Output the (X, Y) coordinate of the center of the cell containing the given text.  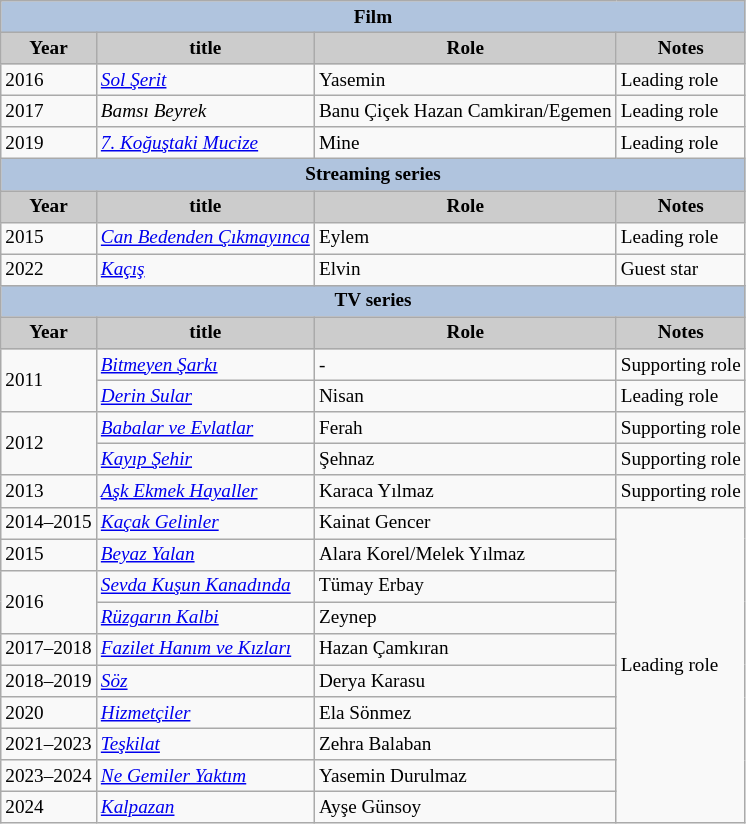
Hizmetçiler (205, 713)
2021–2023 (49, 744)
2017–2018 (49, 649)
Teşkilat (205, 744)
Eylem (465, 238)
Rüzgarın Kalbi (205, 618)
Derin Sular (205, 396)
Ne Gemiler Yaktım (205, 776)
Kainat Gencer (465, 523)
Yasemin (465, 80)
Ferah (465, 428)
Derya Karasu (465, 681)
Can Bedenden Çıkmayınca (205, 238)
Film (374, 17)
Kaçış (205, 270)
Söz (205, 681)
2020 (49, 713)
Fazilet Hanım ve Kızları (205, 649)
Hazan Çamkıran (465, 649)
2012 (49, 444)
Babalar ve Evlatlar (205, 428)
Şehnaz (465, 460)
2019 (49, 143)
2011 (49, 380)
Karaca Yılmaz (465, 491)
Mine (465, 143)
Nisan (465, 396)
- (465, 365)
7. Koğuştaki Mucize (205, 143)
2018–2019 (49, 681)
Kalpazan (205, 808)
Guest star (680, 270)
2014–2015 (49, 523)
2013 (49, 491)
Zehra Balaban (465, 744)
Yasemin Durulmaz (465, 776)
Bamsı Beyrek (205, 111)
2017 (49, 111)
Kaçak Gelinler (205, 523)
2023–2024 (49, 776)
Kayıp Şehir (205, 460)
TV series (374, 301)
Sol Şerit (205, 80)
Ayşe Günsoy (465, 808)
Alara Korel/Melek Yılmaz (465, 554)
Banu Çiçek Hazan Camkiran/Egemen (465, 111)
Ela Sönmez (465, 713)
Aşk Ekmek Hayaller (205, 491)
Bitmeyen Şarkı (205, 365)
Zeynep (465, 618)
Elvin (465, 270)
Tümay Erbay (465, 586)
2024 (49, 808)
Streaming series (374, 175)
Beyaz Yalan (205, 554)
Sevda Kuşun Kanadında (205, 586)
2022 (49, 270)
